Pinpoint the cell where the given text exists, returning its [x, y] midpoint coordinate. 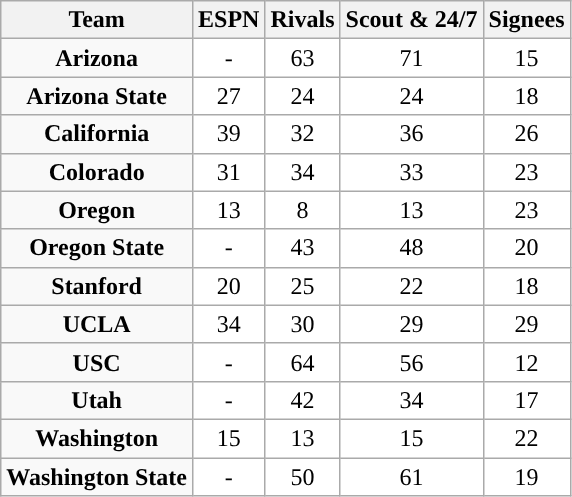
ESPN [229, 20]
Signees [526, 20]
50 [302, 477]
25 [302, 286]
26 [526, 134]
Arizona [97, 58]
42 [302, 400]
31 [229, 172]
32 [302, 134]
Scout & 24/7 [412, 20]
Rivals [302, 20]
Team [97, 20]
12 [526, 362]
UCLA [97, 324]
61 [412, 477]
Utah [97, 400]
Colorado [97, 172]
Stanford [97, 286]
USC [97, 362]
43 [302, 248]
19 [526, 477]
Arizona State [97, 96]
8 [302, 210]
39 [229, 134]
27 [229, 96]
56 [412, 362]
48 [412, 248]
33 [412, 172]
Washington State [97, 477]
17 [526, 400]
30 [302, 324]
Oregon [97, 210]
36 [412, 134]
63 [302, 58]
64 [302, 362]
71 [412, 58]
Washington [97, 438]
Oregon State [97, 248]
California [97, 134]
